Scan for the cell matching the given text and deliver its [X, Y] coordinate at center. 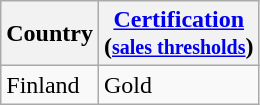
Gold [178, 85]
Finland [50, 85]
Country [50, 34]
Certification(sales thresholds) [178, 34]
